Pinpoint the cell where the given text exists, returning its [X, Y] midpoint coordinate. 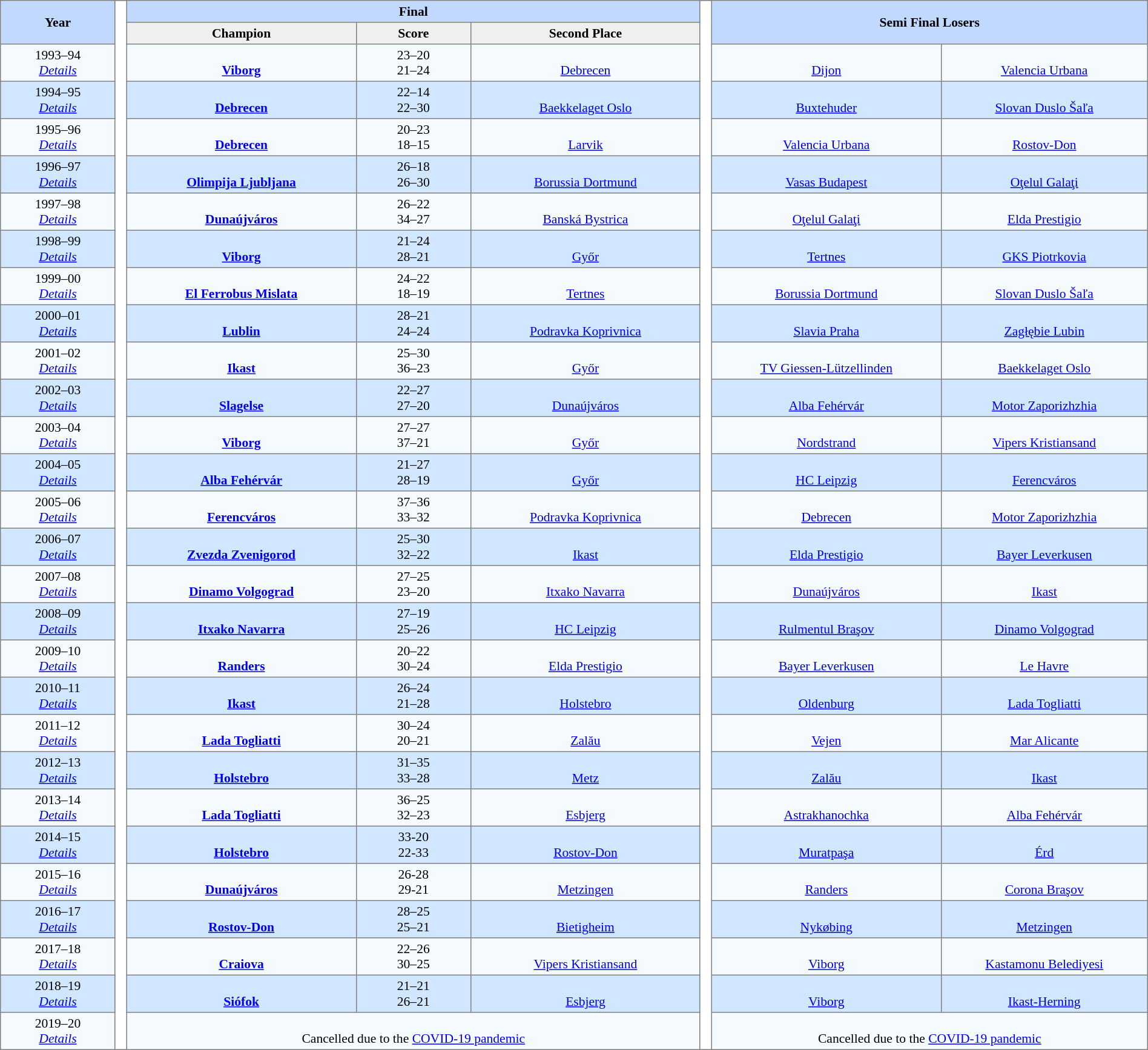
26–24 21–28 [413, 696]
28–21 24–24 [413, 323]
37–36 33–32 [413, 510]
1997–98Details [58, 212]
Nykøbing [826, 919]
27–27 37–21 [413, 435]
Larvik [585, 137]
2007–08Details [58, 584]
Buxtehuder [826, 100]
Craiova [241, 957]
22–14 22–30 [413, 100]
2002–03Details [58, 398]
Le Havre [1044, 659]
25–30 36–23 [413, 361]
2012–13Details [58, 770]
2009–10Details [58, 659]
1993–94Details [58, 63]
2004–05Details [58, 472]
2013–14Details [58, 808]
24–22 18–19 [413, 286]
Siófok [241, 994]
2016–17Details [58, 919]
1998–99Details [58, 249]
Vejen [826, 733]
Slavia Praha [826, 323]
1994–95Details [58, 100]
Corona Braşov [1044, 882]
20–22 30–24 [413, 659]
Dijon [826, 63]
2011–12Details [58, 733]
22–26 30–25 [413, 957]
Astrakhanochka [826, 808]
Nordstrand [826, 435]
26–18 26–30 [413, 174]
26–22 34–27 [413, 212]
Oldenburg [826, 696]
Score [413, 33]
33-20 22-33 [413, 845]
27–25 23–20 [413, 584]
Metz [585, 770]
2005–06Details [58, 510]
2019–20Details [58, 1031]
GKS Piotrkovia [1044, 249]
2015–16Details [58, 882]
Final [413, 12]
Champion [241, 33]
21–21 26–21 [413, 994]
Year [58, 22]
El Ferrobus Mislata [241, 286]
Olimpija Ljubljana [241, 174]
23–20 21–24 [413, 63]
27–19 25–26 [413, 621]
Second Place [585, 33]
2003–04Details [58, 435]
Érd [1044, 845]
Mar Alicante [1044, 733]
2008–09Details [58, 621]
TV Giessen-Lützellinden [826, 361]
Semi Final Losers [929, 22]
Lublin [241, 323]
Kastamonu Belediyesi [1044, 957]
36–25 32–23 [413, 808]
Banská Bystrica [585, 212]
2000–01Details [58, 323]
20–23 18–15 [413, 137]
1996–97Details [58, 174]
1999–00Details [58, 286]
2014–15Details [58, 845]
28–25 25–21 [413, 919]
2001–02Details [58, 361]
Zagłębie Lubin [1044, 323]
Slagelse [241, 398]
21–24 28–21 [413, 249]
Vasas Budapest [826, 174]
26-28 29-21 [413, 882]
1995–96Details [58, 137]
2006–07Details [58, 547]
2018–19Details [58, 994]
Muratpaşa [826, 845]
22–27 27–20 [413, 398]
2010–11Details [58, 696]
21–27 28–19 [413, 472]
2017–18Details [58, 957]
31–35 33–28 [413, 770]
Bietigheim [585, 919]
Zvezda Zvenigorod [241, 547]
25–30 32–22 [413, 547]
30–24 20–21 [413, 733]
Rulmentul Braşov [826, 621]
Ikast-Herning [1044, 994]
